Return the (x, y) coordinate for the center point of the cell that contains the specified text.  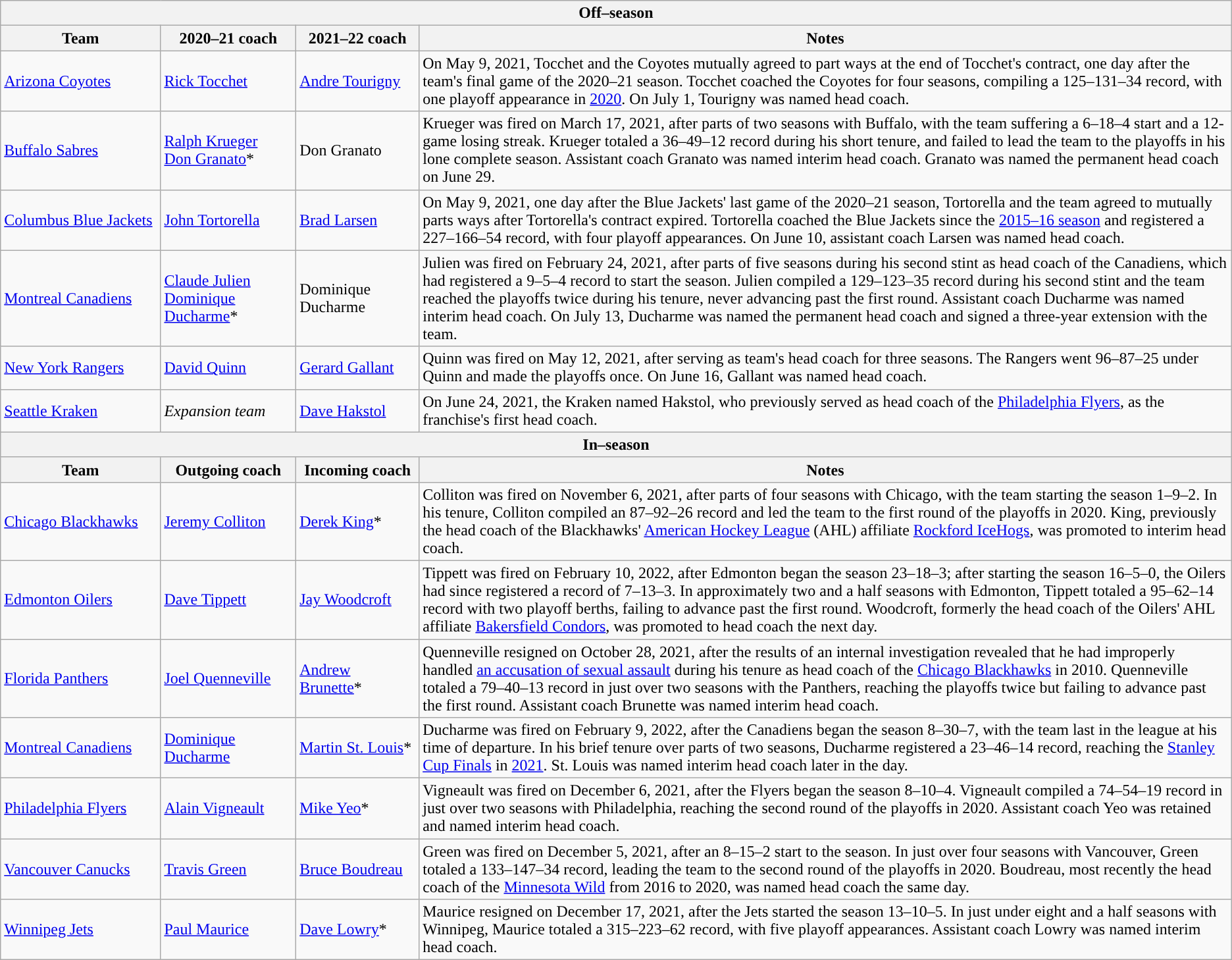
Derek King* (358, 521)
Don Granato (358, 150)
Andrew Brunette* (358, 678)
Paul Maurice (228, 930)
Jeremy Colliton (228, 521)
Vancouver Canucks (80, 869)
Chicago Blackhawks (80, 521)
Off–season (616, 13)
Columbus Blue Jackets (80, 220)
Travis Green (228, 869)
Dave Lowry* (358, 930)
Joel Quenneville (228, 678)
New York Rangers (80, 367)
Dave Hakstol (358, 411)
David Quinn (228, 367)
Mike Yeo* (358, 809)
Andre Tourigny (358, 81)
Gerard Gallant (358, 367)
Claude JulienDominique Ducharme* (228, 298)
Outgoing coach (228, 469)
Alain Vigneault (228, 809)
Ralph KruegerDon Granato* (228, 150)
Bruce Boudreau (358, 869)
Incoming coach (358, 469)
Florida Panthers (80, 678)
Rick Tocchet (228, 81)
Expansion team (228, 411)
Seattle Kraken (80, 411)
John Tortorella (228, 220)
In–season (616, 444)
Buffalo Sabres (80, 150)
Arizona Coyotes (80, 81)
Dave Tippett (228, 599)
Jay Woodcroft (358, 599)
2021–22 coach (358, 38)
Brad Larsen (358, 220)
Edmonton Oilers (80, 599)
Philadelphia Flyers (80, 809)
Winnipeg Jets (80, 930)
On June 24, 2021, the Kraken named Hakstol, who previously served as head coach of the Philadelphia Flyers, as the franchise's first head coach. (825, 411)
Martin St. Louis* (358, 748)
2020–21 coach (228, 38)
